Find where the given text appears and provide that cell's center as (X, Y) coordinate. 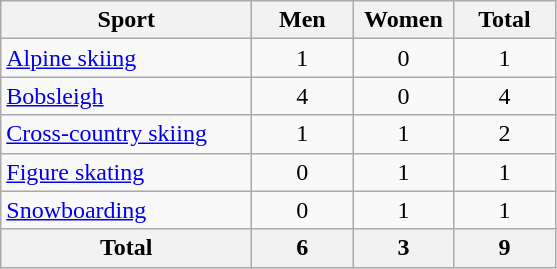
Cross-country skiing (126, 134)
9 (504, 248)
Men (302, 20)
2 (504, 134)
6 (302, 248)
Women (404, 20)
3 (404, 248)
Sport (126, 20)
Bobsleigh (126, 96)
Snowboarding (126, 210)
Figure skating (126, 172)
Alpine skiing (126, 58)
